Search for the cell housing the specified text and yield its [x, y] center coordinate. 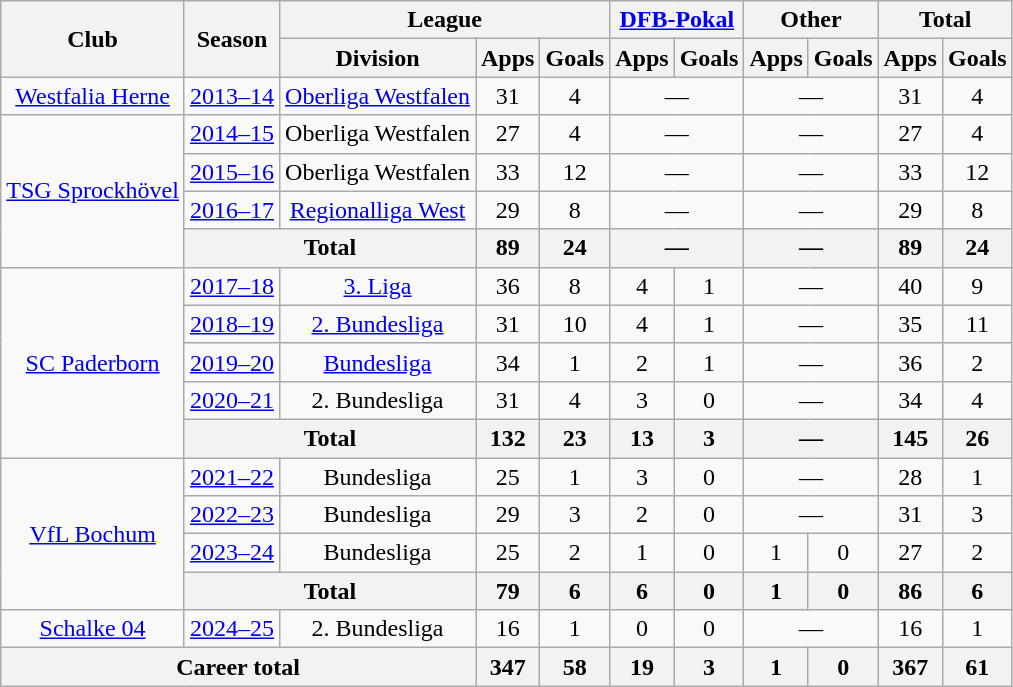
2013–14 [232, 96]
Season [232, 39]
2020–21 [232, 400]
2015–16 [232, 172]
19 [642, 667]
23 [575, 438]
2022–23 [232, 515]
Schalke 04 [93, 629]
2017–18 [232, 286]
Career total [238, 667]
Division [378, 58]
367 [910, 667]
Westfalia Herne [93, 96]
2014–15 [232, 134]
132 [508, 438]
2016–17 [232, 210]
VfL Bochum [93, 534]
TSG Sprockhövel [93, 191]
3. Liga [378, 286]
28 [910, 477]
347 [508, 667]
2019–20 [232, 362]
61 [977, 667]
DFB-Pokal [677, 20]
Other [811, 20]
40 [910, 286]
9 [977, 286]
26 [977, 438]
Club [93, 39]
SC Paderborn [93, 362]
13 [642, 438]
League [445, 20]
10 [575, 324]
Regionalliga West [378, 210]
2018–19 [232, 324]
35 [910, 324]
2021–22 [232, 477]
11 [977, 324]
58 [575, 667]
2023–24 [232, 553]
86 [910, 591]
145 [910, 438]
2024–25 [232, 629]
79 [508, 591]
